Search for the cell housing the specified text and yield its (X, Y) center coordinate. 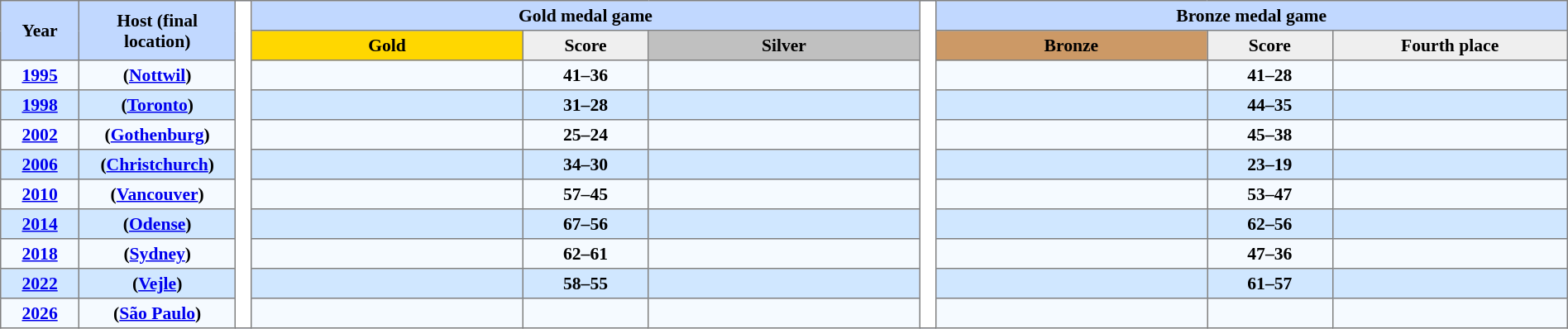
(Christchurch) (157, 164)
2002 (40, 135)
(Toronto) (157, 105)
62–56 (1270, 224)
41–28 (1270, 75)
2026 (40, 313)
(São Paulo) (157, 313)
61–57 (1270, 284)
2022 (40, 284)
Host (final location) (157, 31)
2018 (40, 254)
2006 (40, 164)
34–30 (586, 164)
2014 (40, 224)
Bronze (1071, 45)
53–47 (1270, 194)
2010 (40, 194)
Gold medal game (586, 16)
57–45 (586, 194)
(Nottwil) (157, 75)
31–28 (586, 105)
58–55 (586, 284)
Fourth place (1450, 45)
(Sydney) (157, 254)
47–36 (1270, 254)
(Vancouver) (157, 194)
44–35 (1270, 105)
25–24 (586, 135)
62–61 (586, 254)
(Vejle) (157, 284)
45–38 (1270, 135)
23–19 (1270, 164)
(Gothenburg) (157, 135)
41–36 (586, 75)
Silver (784, 45)
1995 (40, 75)
Year (40, 31)
Bronze medal game (1251, 16)
(Odense) (157, 224)
Gold (387, 45)
1998 (40, 105)
67–56 (586, 224)
